Provide the [X, Y] coordinate of the cell's center where the given text is located.  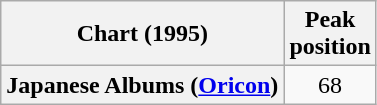
68 [330, 85]
Peak position [330, 34]
Chart (1995) [142, 34]
Japanese Albums (Oricon) [142, 85]
